Provide the (x, y) coordinate of the cell's center where the given text is located.  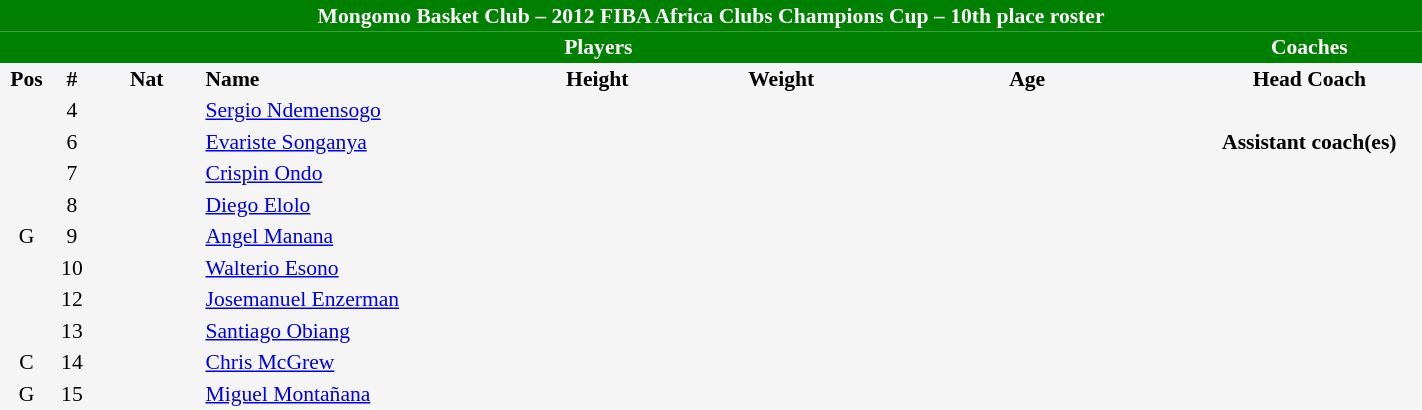
Height (598, 79)
Nat (147, 79)
10 (72, 268)
Name (346, 79)
Crispin Ondo (346, 174)
4 (72, 110)
Age (1028, 79)
Mongomo Basket Club – 2012 FIBA Africa Clubs Champions Cup – 10th place roster (711, 16)
Sergio Ndemensogo (346, 110)
Coaches (1310, 48)
Walterio Esono (346, 268)
13 (72, 331)
Players (598, 48)
8 (72, 205)
Head Coach (1310, 79)
# (72, 79)
Diego Elolo (346, 205)
7 (72, 174)
Santiago Obiang (346, 331)
C (26, 362)
12 (72, 300)
Miguel Montañana (346, 394)
Josemanuel Enzerman (346, 300)
Evariste Songanya (346, 142)
Pos (26, 79)
9 (72, 236)
14 (72, 362)
15 (72, 394)
6 (72, 142)
Assistant coach(es) (1310, 142)
Angel Manana (346, 236)
Chris McGrew (346, 362)
Weight (782, 79)
